Search for the cell housing the specified text and yield its (x, y) center coordinate. 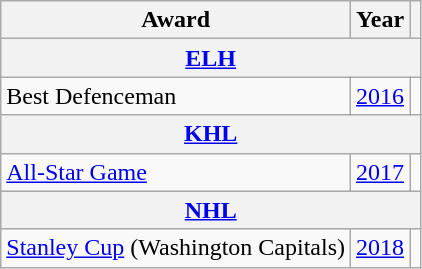
KHL (211, 134)
NHL (211, 210)
Best Defenceman (176, 96)
2018 (380, 248)
2016 (380, 96)
ELH (211, 58)
2017 (380, 172)
Stanley Cup (Washington Capitals) (176, 248)
Year (380, 20)
Award (176, 20)
All-Star Game (176, 172)
